Extract the [x, y] coordinate from the center of the cell holding the provided text.  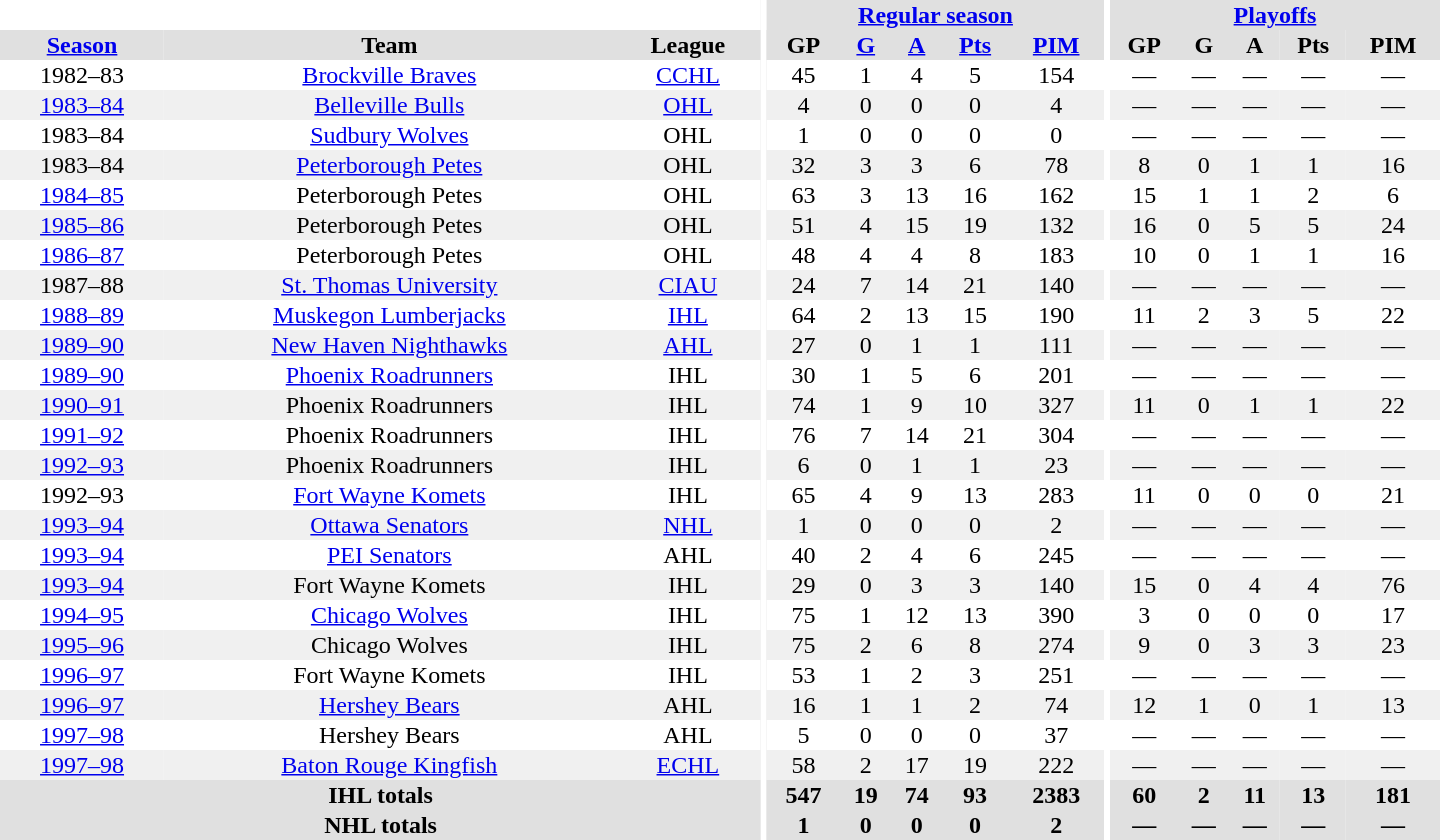
190 [1056, 315]
Ottawa Senators [390, 525]
245 [1056, 555]
251 [1056, 675]
304 [1056, 435]
PEI Senators [390, 555]
30 [804, 375]
1982–83 [82, 75]
32 [804, 165]
65 [804, 495]
48 [804, 255]
222 [1056, 765]
IHL totals [380, 795]
1995–96 [82, 645]
1984–85 [82, 195]
1994–95 [82, 615]
1988–89 [82, 315]
Season [82, 45]
274 [1056, 645]
ECHL [688, 765]
Sudbury Wolves [390, 135]
201 [1056, 375]
45 [804, 75]
New Haven Nighthawks [390, 345]
27 [804, 345]
181 [1393, 795]
Regular season [936, 15]
Muskegon Lumberjacks [390, 315]
327 [1056, 405]
58 [804, 765]
183 [1056, 255]
2383 [1056, 795]
1986–87 [82, 255]
NHL [688, 525]
NHL totals [380, 825]
78 [1056, 165]
51 [804, 225]
1985–86 [82, 225]
162 [1056, 195]
29 [804, 585]
Baton Rouge Kingfish [390, 765]
390 [1056, 615]
Brockville Braves [390, 75]
Team [390, 45]
League [688, 45]
37 [1056, 735]
111 [1056, 345]
CCHL [688, 75]
547 [804, 795]
Belleville Bulls [390, 105]
1990–91 [82, 405]
1991–92 [82, 435]
63 [804, 195]
53 [804, 675]
1987–88 [82, 285]
132 [1056, 225]
Playoffs [1275, 15]
64 [804, 315]
CIAU [688, 285]
283 [1056, 495]
St. Thomas University [390, 285]
93 [975, 795]
60 [1144, 795]
40 [804, 555]
154 [1056, 75]
